Search for the cell housing the specified text and yield its (x, y) center coordinate. 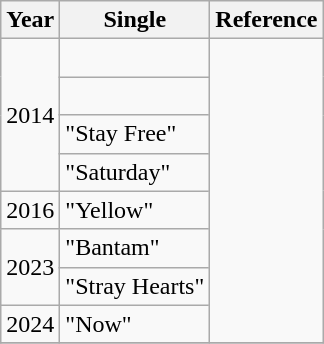
"Stay Free" (135, 134)
"Stray Hearts" (135, 286)
2014 (30, 115)
2024 (30, 324)
Year (30, 20)
Reference (266, 20)
"Now" (135, 324)
"Yellow" (135, 210)
Single (135, 20)
"Saturday" (135, 172)
"Bantam" (135, 248)
2023 (30, 267)
2016 (30, 210)
